Search for the cell housing the specified text and yield its [X, Y] center coordinate. 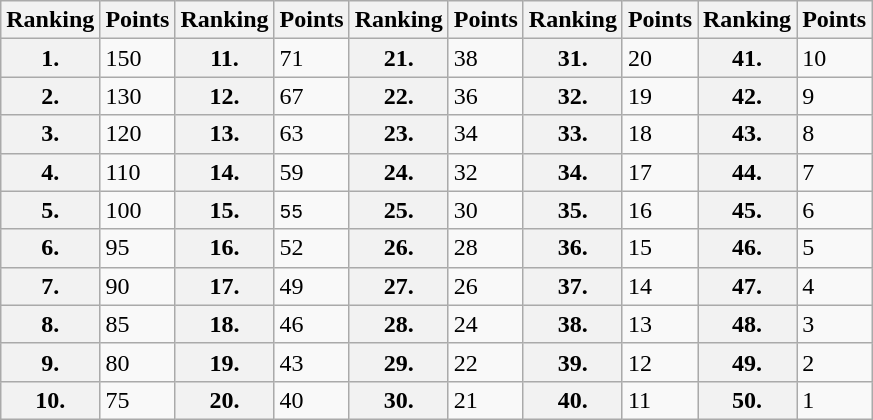
11. [224, 58]
75 [138, 400]
35. [572, 210]
5 [834, 248]
27. [398, 286]
37. [572, 286]
7. [50, 286]
3 [834, 324]
13 [660, 324]
3. [50, 134]
32 [486, 172]
12. [224, 96]
21. [398, 58]
43. [748, 134]
7 [834, 172]
31. [572, 58]
38. [572, 324]
14 [660, 286]
67 [312, 96]
46. [748, 248]
46 [312, 324]
32. [572, 96]
15 [660, 248]
10. [50, 400]
24 [486, 324]
59 [312, 172]
100 [138, 210]
71 [312, 58]
30 [486, 210]
17 [660, 172]
150 [138, 58]
40 [312, 400]
6. [50, 248]
6 [834, 210]
50. [748, 400]
85 [138, 324]
10 [834, 58]
36 [486, 96]
19. [224, 362]
130 [138, 96]
28. [398, 324]
13. [224, 134]
9. [50, 362]
34. [572, 172]
9 [834, 96]
20 [660, 58]
19 [660, 96]
16 [660, 210]
110 [138, 172]
20. [224, 400]
2. [50, 96]
24. [398, 172]
47. [748, 286]
8. [50, 324]
21 [486, 400]
1 [834, 400]
29. [398, 362]
26. [398, 248]
45. [748, 210]
28 [486, 248]
95 [138, 248]
14. [224, 172]
26 [486, 286]
33. [572, 134]
25. [398, 210]
48. [748, 324]
30. [398, 400]
4. [50, 172]
80 [138, 362]
8 [834, 134]
90 [138, 286]
5. [50, 210]
49. [748, 362]
44. [748, 172]
4 [834, 286]
34 [486, 134]
12 [660, 362]
11 [660, 400]
49 [312, 286]
18 [660, 134]
15. [224, 210]
120 [138, 134]
18. [224, 324]
22 [486, 362]
22. [398, 96]
40. [572, 400]
42. [748, 96]
23. [398, 134]
36. [572, 248]
63 [312, 134]
2 [834, 362]
39. [572, 362]
16. [224, 248]
38 [486, 58]
17. [224, 286]
1. [50, 58]
52 [312, 248]
41. [748, 58]
43 [312, 362]
55 [312, 210]
